Determine the [X, Y] coordinate at the center of the cell enclosing the given text.  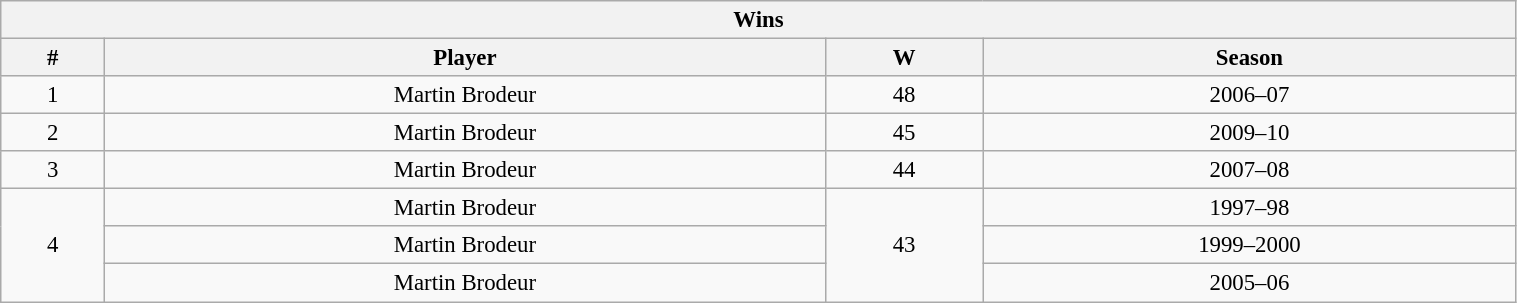
Season [1250, 58]
1999–2000 [1250, 245]
43 [904, 246]
44 [904, 170]
4 [53, 246]
3 [53, 170]
1 [53, 95]
1997–98 [1250, 208]
2 [53, 133]
2005–06 [1250, 283]
2009–10 [1250, 133]
Player [464, 58]
48 [904, 95]
# [53, 58]
W [904, 58]
2007–08 [1250, 170]
2006–07 [1250, 95]
45 [904, 133]
Wins [758, 20]
